Identify which cell holds the provided text, then report its (x, y) central coordinate. 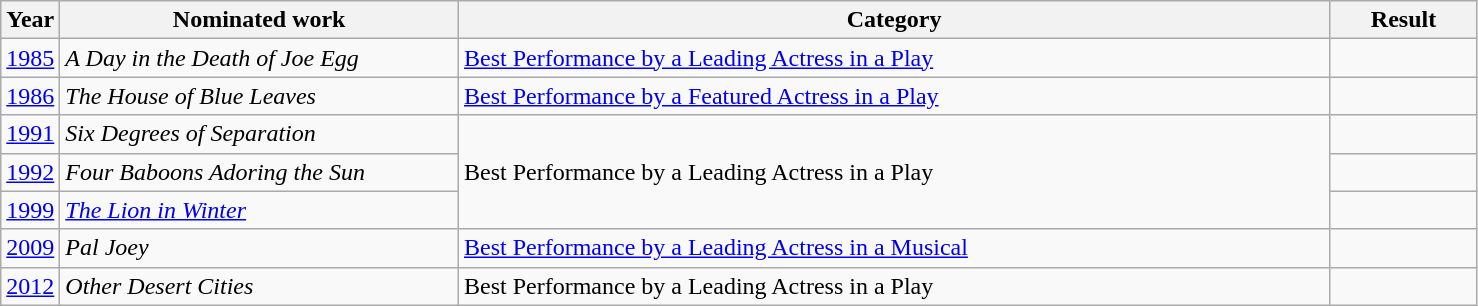
1991 (30, 134)
1985 (30, 58)
The House of Blue Leaves (260, 96)
Category (894, 20)
Year (30, 20)
1986 (30, 96)
2012 (30, 286)
Four Baboons Adoring the Sun (260, 172)
Pal Joey (260, 248)
Other Desert Cities (260, 286)
1992 (30, 172)
2009 (30, 248)
Result (1404, 20)
1999 (30, 210)
Six Degrees of Separation (260, 134)
Best Performance by a Featured Actress in a Play (894, 96)
A Day in the Death of Joe Egg (260, 58)
Best Performance by a Leading Actress in a Musical (894, 248)
The Lion in Winter (260, 210)
Nominated work (260, 20)
